Provide the [X, Y] coordinate of the cell's center where the given text is located.  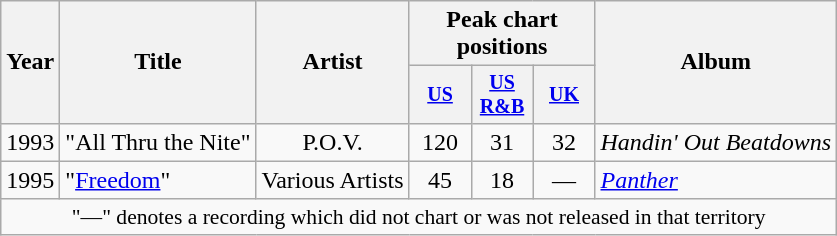
31 [502, 142]
1995 [30, 180]
"All Thru the Nite" [158, 142]
Handin' Out Beatdowns [716, 142]
Artist [332, 62]
45 [440, 180]
18 [502, 180]
Title [158, 62]
1993 [30, 142]
— [564, 180]
UK [564, 94]
"—" denotes a recording which did not chart or was not released in that territory [419, 217]
"Freedom" [158, 180]
USR&B [502, 94]
32 [564, 142]
Panther [716, 180]
US [440, 94]
P.O.V. [332, 142]
Year [30, 62]
120 [440, 142]
Various Artists [332, 180]
Peak chart positions [502, 34]
Album [716, 62]
